Find where the given text appears and provide that cell's center as (X, Y) coordinate. 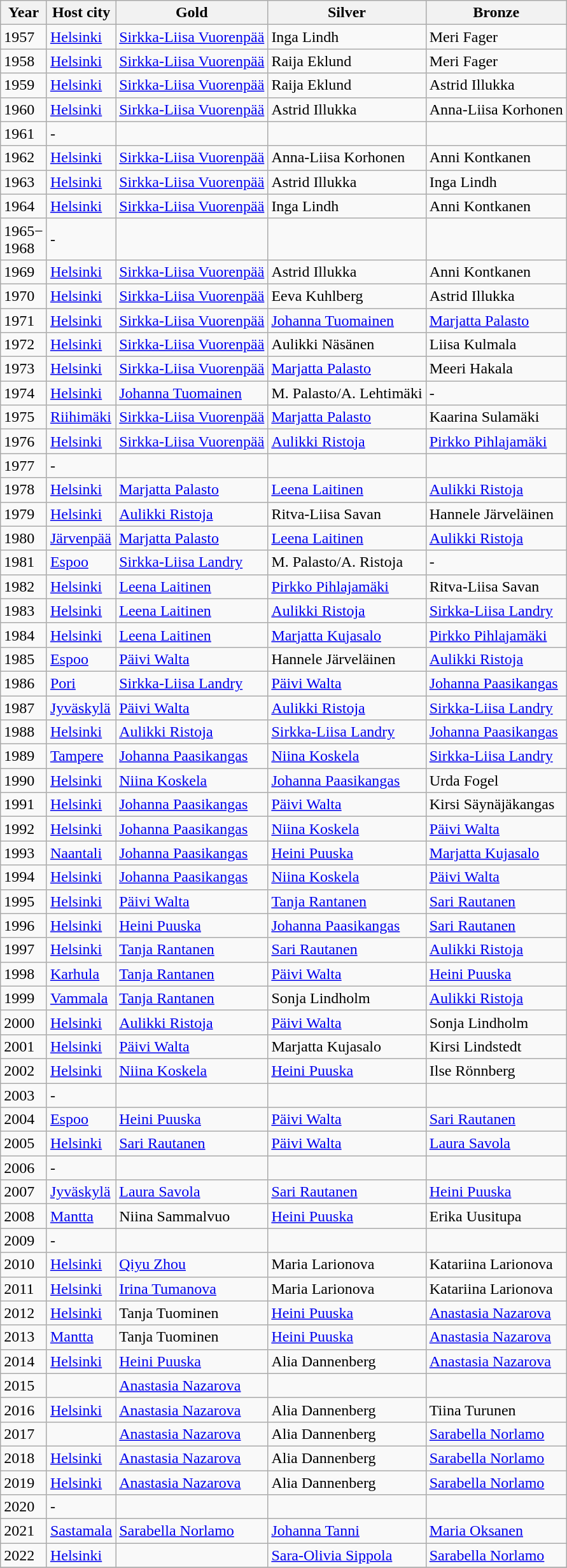
Gold (192, 13)
2008 (24, 1216)
M. Palasto/A. Ristoja (347, 562)
1969 (24, 272)
1971 (24, 320)
Järvenpää (81, 538)
2019 (24, 1483)
1961 (24, 134)
Kaarina Sulamäki (496, 417)
2018 (24, 1458)
1978 (24, 490)
1963 (24, 182)
1962 (24, 158)
1973 (24, 369)
Johanna Tanni (347, 1531)
1975 (24, 417)
M. Palasto/A. Lehtimäki (347, 393)
Liisa Kulmala (496, 345)
1991 (24, 805)
2006 (24, 1168)
1977 (24, 466)
2016 (24, 1410)
Qiyu Zhou (192, 1265)
2017 (24, 1434)
2000 (24, 1022)
1979 (24, 514)
2021 (24, 1531)
2011 (24, 1289)
2004 (24, 1120)
1981 (24, 562)
1986 (24, 683)
2020 (24, 1507)
2012 (24, 1313)
1999 (24, 998)
1984 (24, 635)
1974 (24, 393)
1997 (24, 950)
2013 (24, 1337)
Tampere (81, 756)
1993 (24, 853)
2007 (24, 1192)
1972 (24, 345)
2009 (24, 1240)
1994 (24, 877)
Host city (81, 13)
Sara-Olivia Sippola (347, 1555)
2001 (24, 1046)
2014 (24, 1361)
Urda Fogel (496, 781)
1992 (24, 829)
Eeva Kuhlberg (347, 296)
Meeri Hakala (496, 369)
Year (24, 13)
1987 (24, 708)
1980 (24, 538)
1959 (24, 85)
Erika Uusitupa (496, 1216)
2010 (24, 1265)
Sastamala (81, 1531)
Pori (81, 683)
1982 (24, 586)
Niina Sammalvuo (192, 1216)
2003 (24, 1095)
Kirsi Säynäjäkangas (496, 805)
Riihimäki (81, 417)
2022 (24, 1555)
1983 (24, 611)
Vammala (81, 998)
1964 (24, 206)
1957 (24, 37)
Silver (347, 13)
1998 (24, 974)
1990 (24, 781)
1970 (24, 296)
Aulikki Näsänen (347, 345)
Maria Oksanen (496, 1531)
2015 (24, 1385)
1965−1968 (24, 239)
1960 (24, 109)
Karhula (81, 974)
1985 (24, 659)
Kirsi Lindstedt (496, 1046)
Tiina Turunen (496, 1410)
Irina Tumanova (192, 1289)
Naantali (81, 853)
1958 (24, 61)
2005 (24, 1144)
1989 (24, 756)
1988 (24, 732)
1995 (24, 901)
1996 (24, 926)
1976 (24, 441)
Ilse Rönnberg (496, 1071)
Bronze (496, 13)
2002 (24, 1071)
